Return (X, Y) of the center of cell containing provided text 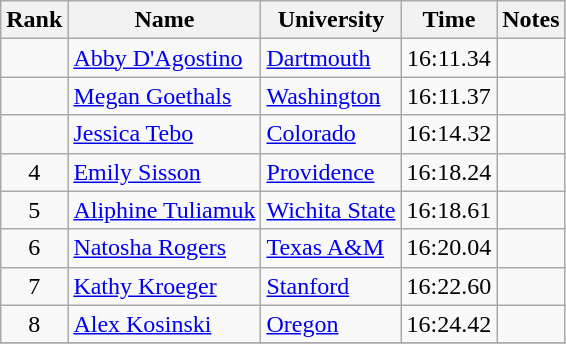
5 (34, 210)
16:18.61 (449, 210)
Washington (331, 96)
6 (34, 248)
16:20.04 (449, 248)
16:11.37 (449, 96)
Time (449, 20)
Wichita State (331, 210)
Kathy Kroeger (164, 286)
Megan Goethals (164, 96)
16:14.32 (449, 134)
Jessica Tebo (164, 134)
Alex Kosinski (164, 324)
Oregon (331, 324)
16:11.34 (449, 58)
7 (34, 286)
Providence (331, 172)
Name (164, 20)
8 (34, 324)
16:22.60 (449, 286)
Rank (34, 20)
Colorado (331, 134)
Emily Sisson (164, 172)
16:18.24 (449, 172)
Abby D'Agostino (164, 58)
Aliphine Tuliamuk (164, 210)
Notes (531, 20)
16:24.42 (449, 324)
4 (34, 172)
Dartmouth (331, 58)
Texas A&M (331, 248)
University (331, 20)
Natosha Rogers (164, 248)
Stanford (331, 286)
